Detect which cell encompasses the target text, then output its [X, Y] center coordinate. 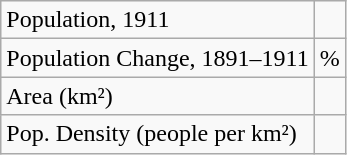
Area (km²) [158, 96]
% [330, 58]
Population Change, 1891–1911 [158, 58]
Population, 1911 [158, 20]
Pop. Density (people per km²) [158, 134]
